Return the [X, Y] coordinate for the center point of the cell that contains the specified text.  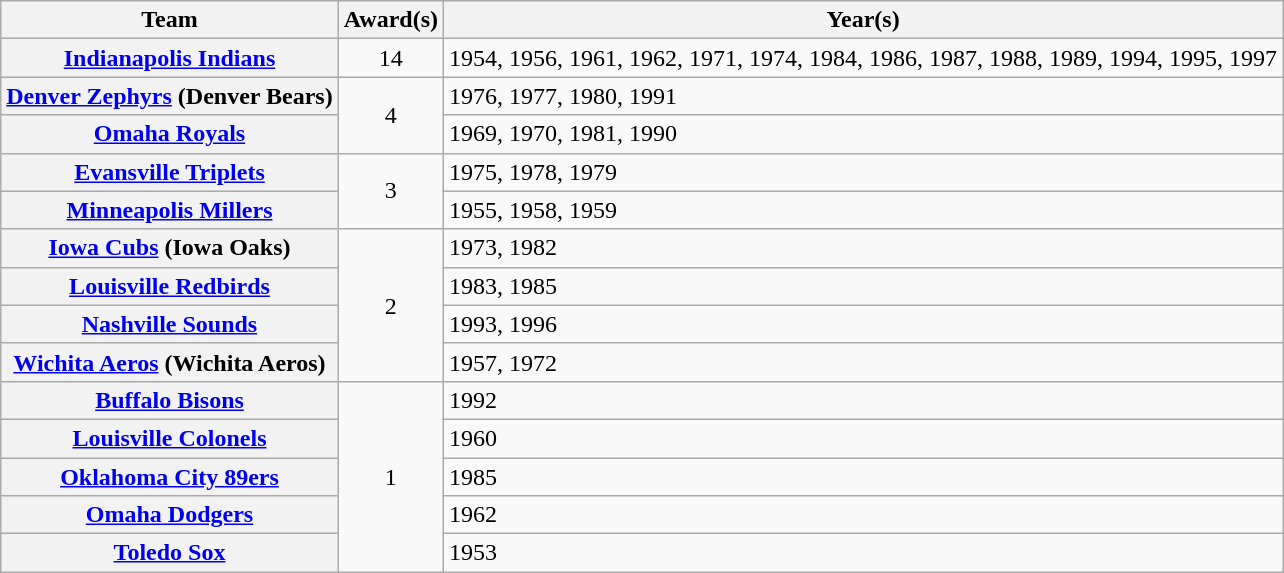
Year(s) [864, 20]
Denver Zephyrs (Denver Bears) [170, 96]
Evansville Triplets [170, 172]
1954, 1956, 1961, 1962, 1971, 1974, 1984, 1986, 1987, 1988, 1989, 1994, 1995, 1997 [864, 58]
Louisville Redbirds [170, 286]
1973, 1982 [864, 248]
Oklahoma City 89ers [170, 477]
1962 [864, 515]
Wichita Aeros (Wichita Aeros) [170, 362]
Minneapolis Millers [170, 210]
3 [390, 191]
1955, 1958, 1959 [864, 210]
1 [390, 476]
Omaha Royals [170, 134]
1992 [864, 400]
Omaha Dodgers [170, 515]
Nashville Sounds [170, 324]
1985 [864, 477]
Toledo Sox [170, 553]
Team [170, 20]
Buffalo Bisons [170, 400]
1957, 1972 [864, 362]
1960 [864, 438]
1976, 1977, 1980, 1991 [864, 96]
Louisville Colonels [170, 438]
1969, 1970, 1981, 1990 [864, 134]
Award(s) [390, 20]
4 [390, 115]
1953 [864, 553]
Iowa Cubs (Iowa Oaks) [170, 248]
Indianapolis Indians [170, 58]
1983, 1985 [864, 286]
1975, 1978, 1979 [864, 172]
1993, 1996 [864, 324]
14 [390, 58]
2 [390, 305]
